Locate the cell with the specified text and output its (x, y) center coordinate. 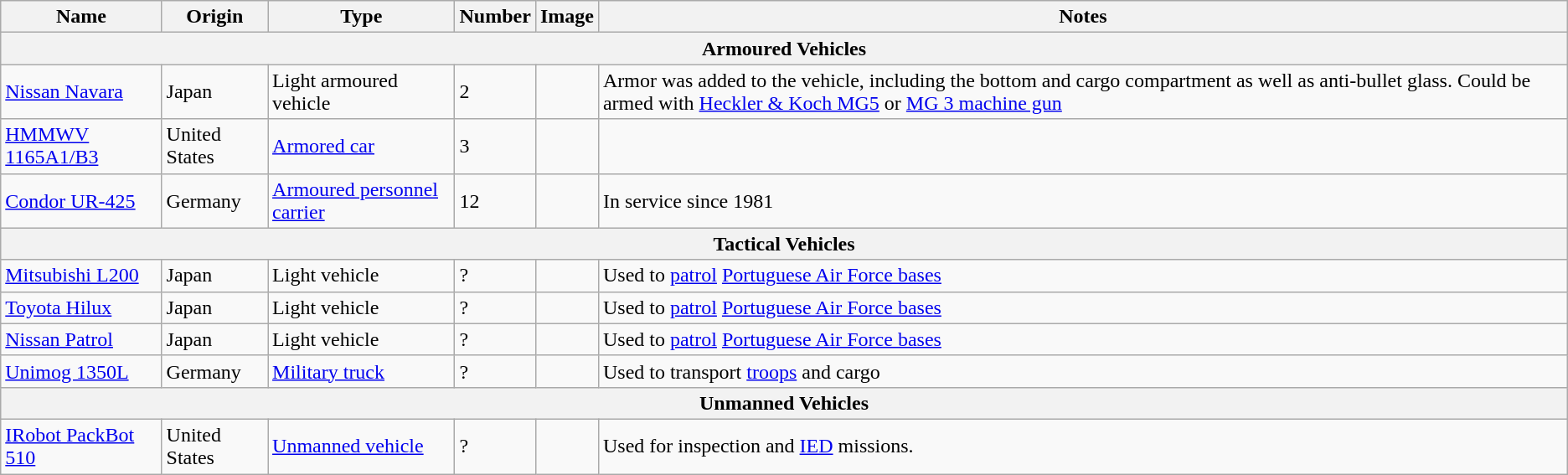
Unimog 1350L (81, 371)
Armoured Vehicles (784, 49)
Military truck (362, 371)
Armoured personnel carrier (362, 201)
Nissan Patrol (81, 339)
Condor UR-425 (81, 201)
Unmanned Vehicles (784, 403)
Unmanned vehicle (362, 446)
3 (495, 146)
Used to transport troops and cargo (1082, 371)
Origin (214, 17)
Nissan Navara (81, 92)
Notes (1082, 17)
2 (495, 92)
Name (81, 17)
Mitsubishi L200 (81, 276)
IRobot PackBot 510 (81, 446)
Image (566, 17)
In service since 1981 (1082, 201)
Tactical Vehicles (784, 244)
HMMWV 1165A1/B3 (81, 146)
Light armoured vehicle (362, 92)
Type (362, 17)
Armored car (362, 146)
Number (495, 17)
Toyota Hilux (81, 307)
12 (495, 201)
Used for inspection and IED missions. (1082, 446)
